Pinpoint the cell where the given text exists, returning its [X, Y] midpoint coordinate. 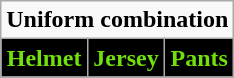
Helmet [44, 58]
Uniform combination [118, 20]
Pants [200, 58]
Jersey [126, 58]
